Locate the cell with the specified text and output its (X, Y) center coordinate. 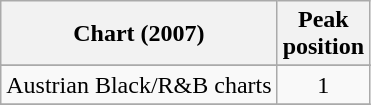
1 (323, 85)
Austrian Black/R&B charts (139, 85)
Chart (2007) (139, 34)
Peakposition (323, 34)
